For the text-containing cell, return its midpoint in (x, y) coordinate format. 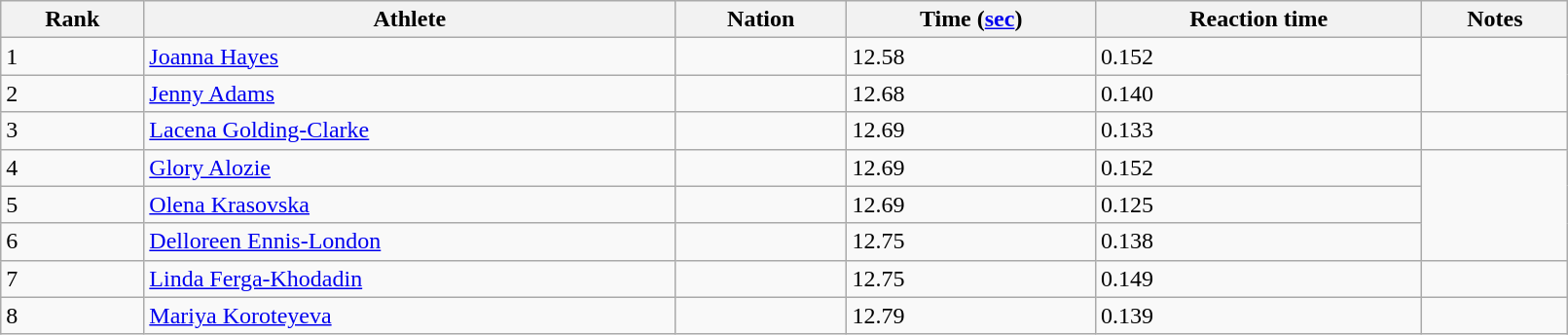
Glory Alozie (410, 167)
12.68 (971, 93)
Rank (72, 19)
Jenny Adams (410, 93)
Mariya Koroteyeva (410, 316)
12.58 (971, 56)
1 (72, 56)
Olena Krasovska (410, 205)
Time (sec) (971, 19)
8 (72, 316)
Athlete (410, 19)
2 (72, 93)
Lacena Golding-Clarke (410, 130)
0.140 (1258, 93)
0.125 (1258, 205)
Nation (761, 19)
Joanna Hayes (410, 56)
0.149 (1258, 279)
5 (72, 205)
4 (72, 167)
Notes (1495, 19)
Delloreen Ennis-London (410, 242)
7 (72, 279)
Reaction time (1258, 19)
0.138 (1258, 242)
3 (72, 130)
6 (72, 242)
0.133 (1258, 130)
12.79 (971, 316)
0.139 (1258, 316)
Linda Ferga-Khodadin (410, 279)
